Return [X, Y] of the center of cell containing provided text 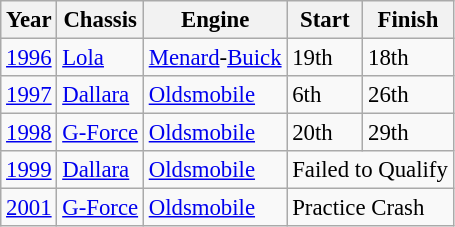
Practice Crash [370, 208]
2001 [29, 208]
6th [325, 95]
Lola [100, 58]
18th [408, 58]
20th [325, 133]
Finish [408, 20]
Engine [214, 20]
Start [325, 20]
19th [325, 58]
1997 [29, 95]
1998 [29, 133]
1999 [29, 170]
29th [408, 133]
Failed to Qualify [370, 170]
Year [29, 20]
1996 [29, 58]
26th [408, 95]
Menard-Buick [214, 58]
Chassis [100, 20]
